Provide the [X, Y] coordinate of the cell's center where the given text is located.  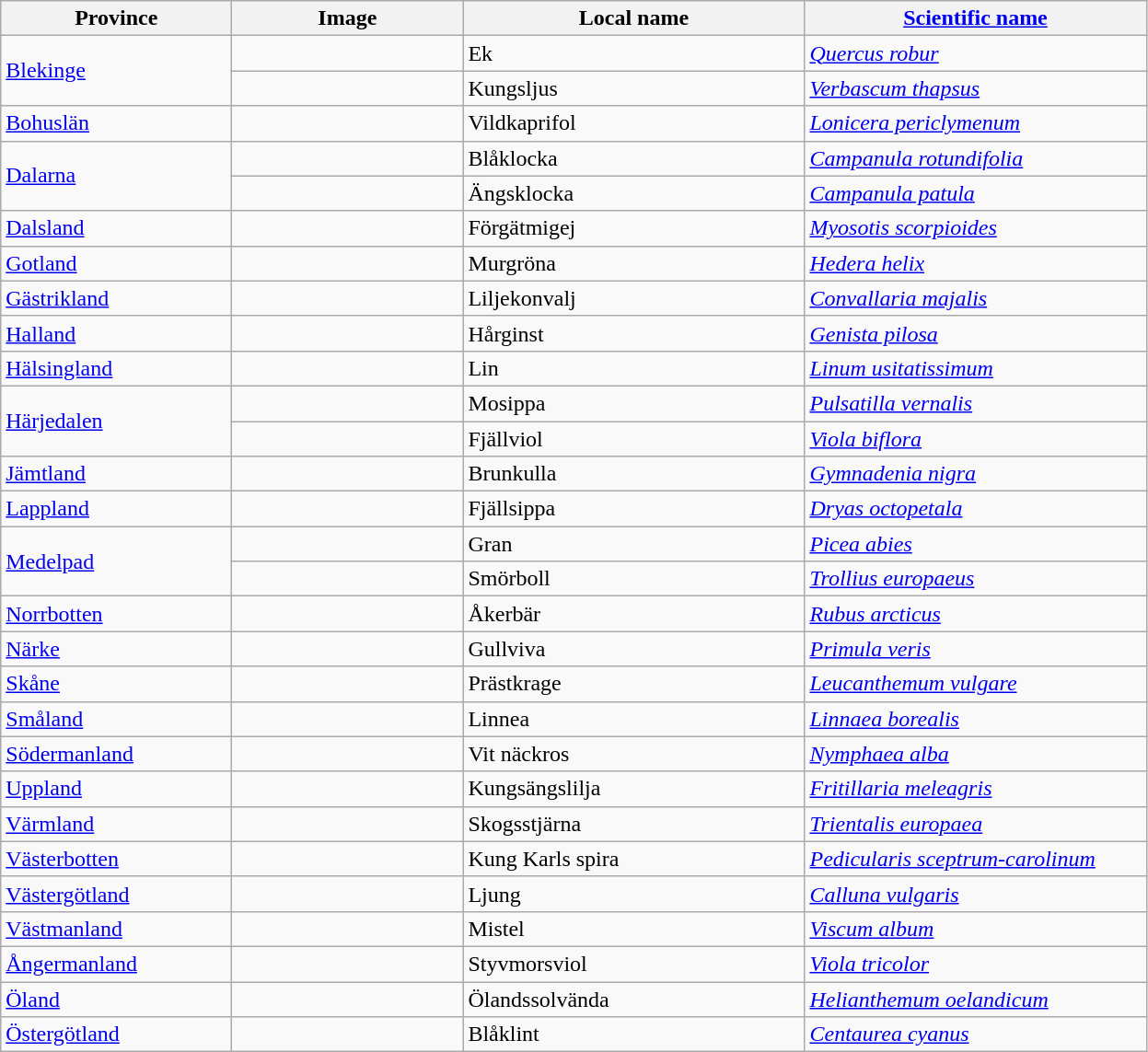
Gymnadenia nigra [976, 474]
Hedera helix [976, 263]
Gullviva [633, 649]
Helianthemum oelandicum [976, 999]
Västmanland [116, 929]
Linnaea borealis [976, 719]
Jämtland [116, 474]
Mistel [633, 929]
Kungsljus [633, 88]
Prästkrage [633, 684]
Genista pilosa [976, 333]
Vildkaprifol [633, 123]
Öland [116, 999]
Centaurea cyanus [976, 1035]
Liljekonvalj [633, 298]
Viscum album [976, 929]
Uppland [116, 789]
Trollius europaeus [976, 579]
Image [348, 18]
Smörboll [633, 579]
Norrbotten [116, 614]
Skåne [116, 684]
Ek [633, 53]
Nymphaea alba [976, 754]
Pedicularis sceptrum-carolinum [976, 859]
Södermanland [116, 754]
Gotland [116, 263]
Styvmorsviol [633, 964]
Kung Karls spira [633, 859]
Kungsängslilja [633, 789]
Östergötland [116, 1035]
Scientific name [976, 18]
Convallaria majalis [976, 298]
Gran [633, 544]
Dalsland [116, 228]
Ölandssolvända [633, 999]
Pulsatilla vernalis [976, 403]
Lappland [116, 509]
Local name [633, 18]
Lonicera periclymenum [976, 123]
Närke [116, 649]
Blåklint [633, 1035]
Calluna vulgaris [976, 894]
Västerbotten [116, 859]
Ljung [633, 894]
Förgätmigej [633, 228]
Leucanthemum vulgare [976, 684]
Murgröna [633, 263]
Campanula rotundifolia [976, 158]
Ångermanland [116, 964]
Viola tricolor [976, 964]
Hårginst [633, 333]
Verbascum thapsus [976, 88]
Ängsklocka [633, 193]
Fjällviol [633, 439]
Picea abies [976, 544]
Fjällsippa [633, 509]
Gästrikland [116, 298]
Brunkulla [633, 474]
Mosippa [633, 403]
Dalarna [116, 176]
Värmland [116, 824]
Medelpad [116, 561]
Småland [116, 719]
Bohuslän [116, 123]
Halland [116, 333]
Åkerbär [633, 614]
Blekinge [116, 71]
Vit näckros [633, 754]
Blåklocka [633, 158]
Fritillaria meleagris [976, 789]
Lin [633, 368]
Province [116, 18]
Myosotis scorpioides [976, 228]
Skogsstjärna [633, 824]
Dryas octopetala [976, 509]
Rubus arcticus [976, 614]
Linnea [633, 719]
Västergötland [116, 894]
Primula veris [976, 649]
Linum usitatissimum [976, 368]
Viola biflora [976, 439]
Hälsingland [116, 368]
Campanula patula [976, 193]
Quercus robur [976, 53]
Härjedalen [116, 421]
Trientalis europaea [976, 824]
